Return the (x, y) coordinate for the center point of the cell that contains the specified text.  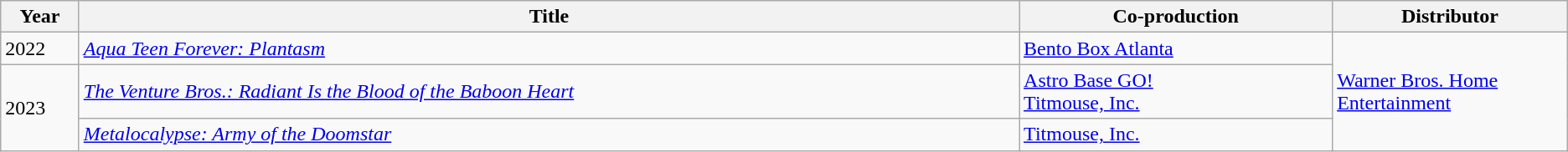
Metalocalypse: Army of the Doomstar (549, 134)
2022 (40, 48)
Bento Box Atlanta (1176, 48)
2023 (40, 107)
Distributor (1451, 17)
Titmouse, Inc. (1176, 134)
Aqua Teen Forever: Plantasm (549, 48)
Warner Bros. Home Entertainment (1451, 92)
Year (40, 17)
Title (549, 17)
Co-production (1176, 17)
Astro Base GO! Titmouse, Inc. (1176, 92)
The Venture Bros.: Radiant Is the Blood of the Baboon Heart (549, 92)
